From the cell containing the given text, extract its center point as (x, y) coordinate. 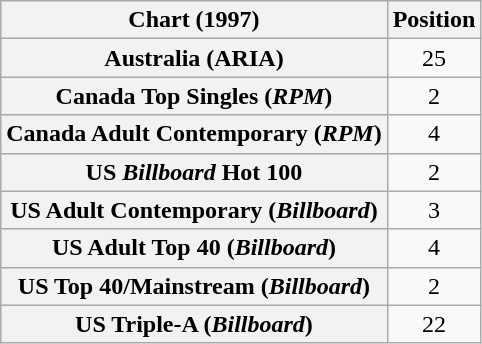
3 (434, 210)
US Top 40/Mainstream (Billboard) (194, 286)
Australia (ARIA) (194, 58)
Chart (1997) (194, 20)
US Adult Contemporary (Billboard) (194, 210)
25 (434, 58)
US Adult Top 40 (Billboard) (194, 248)
US Billboard Hot 100 (194, 172)
Position (434, 20)
22 (434, 324)
Canada Adult Contemporary (RPM) (194, 134)
Canada Top Singles (RPM) (194, 96)
US Triple-A (Billboard) (194, 324)
